Extract the [X, Y] coordinate from the center of the cell holding the provided text.  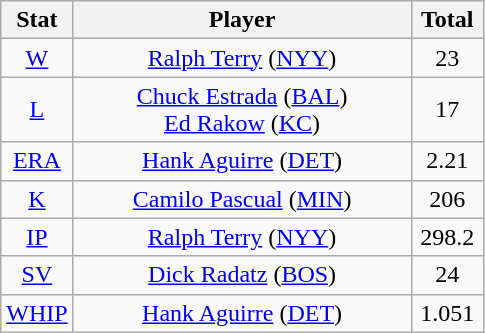
24 [447, 275]
IP [37, 237]
K [37, 199]
Total [447, 20]
ERA [37, 161]
1.051 [447, 313]
Stat [37, 20]
298.2 [447, 237]
Chuck Estrada (BAL)Ed Rakow (KC) [242, 110]
L [37, 110]
W [37, 58]
Player [242, 20]
17 [447, 110]
Dick Radatz (BOS) [242, 275]
206 [447, 199]
SV [37, 275]
23 [447, 58]
2.21 [447, 161]
WHIP [37, 313]
Camilo Pascual (MIN) [242, 199]
